Find where the given text appears and provide that cell's center as [X, Y] coordinate. 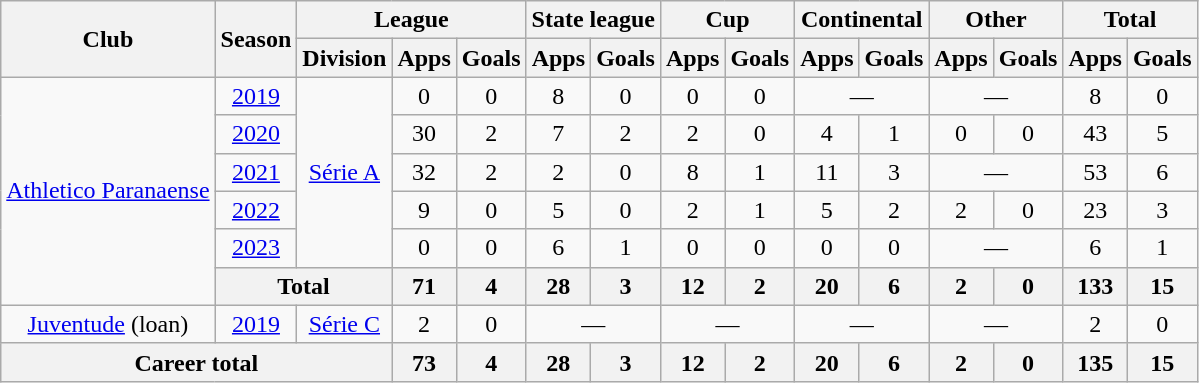
Série A [344, 172]
Club [108, 39]
71 [424, 286]
Other [996, 20]
135 [1095, 362]
11 [827, 172]
Career total [196, 362]
Cup [727, 20]
Athletico Paranaense [108, 191]
Division [344, 58]
2020 [256, 134]
Season [256, 39]
2023 [256, 248]
133 [1095, 286]
2021 [256, 172]
9 [424, 210]
Continental [862, 20]
7 [558, 134]
Juventude (loan) [108, 324]
53 [1095, 172]
State league [593, 20]
73 [424, 362]
43 [1095, 134]
23 [1095, 210]
32 [424, 172]
2022 [256, 210]
Série C [344, 324]
30 [424, 134]
League [412, 20]
